Search for the cell housing the specified text and yield its [x, y] center coordinate. 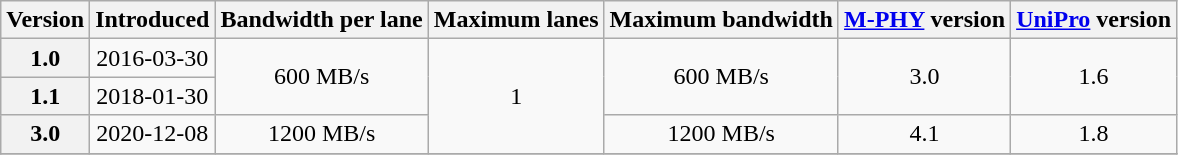
4.1 [924, 134]
2020-12-08 [152, 134]
Version [46, 20]
1.1 [46, 96]
Maximum bandwidth [721, 20]
M-PHY version [924, 20]
Maximum lanes [516, 20]
Bandwidth per lane [322, 20]
Introduced [152, 20]
2018-01-30 [152, 96]
UniPro version [1094, 20]
1.6 [1094, 77]
1.0 [46, 58]
2016-03-30 [152, 58]
1 [516, 96]
1.8 [1094, 134]
